Return (x, y) of the center of cell containing provided text 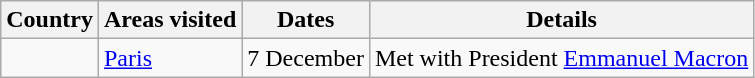
Met with President Emmanuel Macron (561, 58)
Paris (170, 58)
Details (561, 20)
Country (50, 20)
Areas visited (170, 20)
7 December (306, 58)
Dates (306, 20)
